Locate the cell with the specified text and output its [x, y] center coordinate. 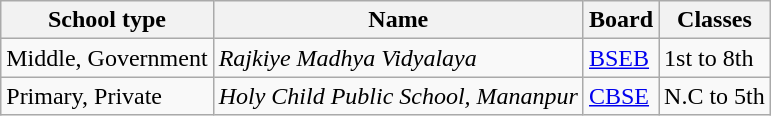
BSEB [620, 58]
CBSE [620, 96]
Holy Child Public School, Mananpur [398, 96]
School type [107, 20]
N.C to 5th [715, 96]
Primary, Private [107, 96]
1st to 8th [715, 58]
Name [398, 20]
Board [620, 20]
Middle, Government [107, 58]
Rajkiye Madhya Vidyalaya [398, 58]
Classes [715, 20]
